Return the (X, Y) coordinate for the center point of the cell that contains the specified text.  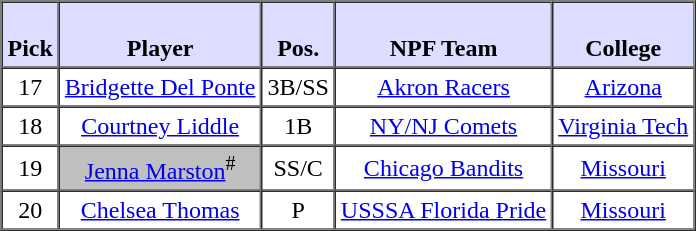
Pos. (298, 35)
18 (30, 126)
College (623, 35)
Chicago Bandits (444, 168)
20 (30, 210)
1B (298, 126)
Pick (30, 35)
Akron Racers (444, 88)
19 (30, 168)
Chelsea Thomas (160, 210)
P (298, 210)
NY/NJ Comets (444, 126)
NPF Team (444, 35)
3B/SS (298, 88)
Jenna Marston# (160, 168)
Arizona (623, 88)
SS/C (298, 168)
Player (160, 35)
USSSA Florida Pride (444, 210)
Bridgette Del Ponte (160, 88)
17 (30, 88)
Courtney Liddle (160, 126)
Virginia Tech (623, 126)
